Return [X, Y] of the center of cell containing provided text 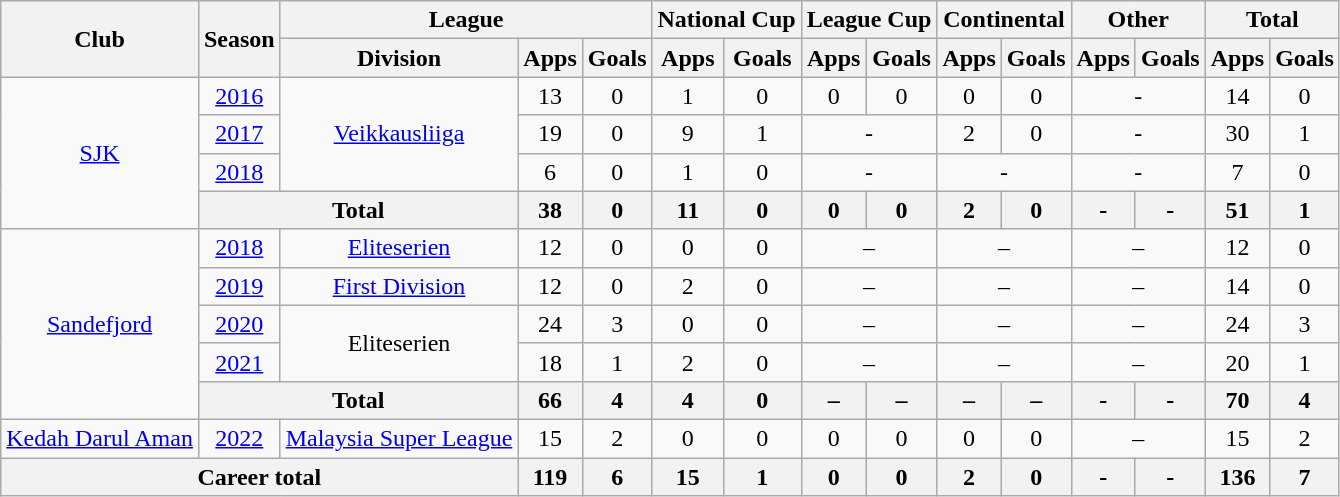
Season [239, 39]
First Division [399, 286]
Malaysia Super League [399, 438]
11 [688, 210]
9 [688, 134]
2020 [239, 324]
20 [1237, 362]
13 [550, 96]
2019 [239, 286]
38 [550, 210]
Career total [260, 477]
SJK [100, 153]
League [466, 20]
League Cup [869, 20]
National Cup [726, 20]
Club [100, 39]
19 [550, 134]
2021 [239, 362]
Veikkausliiga [399, 134]
2022 [239, 438]
Sandefjord [100, 324]
Other [1138, 20]
119 [550, 477]
136 [1237, 477]
51 [1237, 210]
30 [1237, 134]
2016 [239, 96]
70 [1237, 400]
Kedah Darul Aman [100, 438]
Division [399, 58]
Continental [1004, 20]
66 [550, 400]
18 [550, 362]
2017 [239, 134]
